Search for the cell housing the specified text and yield its [x, y] center coordinate. 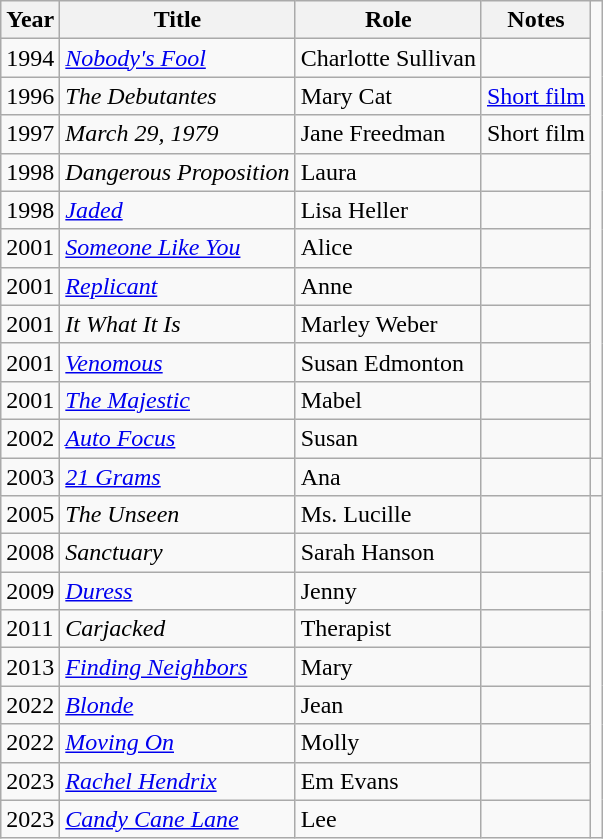
Mary Cat [388, 96]
2003 [30, 477]
It What It Is [178, 324]
Replicant [178, 286]
Auto Focus [178, 438]
2013 [30, 667]
Jean [388, 705]
Jaded [178, 210]
Rachel Hendrix [178, 781]
Alice [388, 248]
Mary [388, 667]
Laura [388, 172]
Mabel [388, 400]
Candy Cane Lane [178, 819]
Ms. Lucille [388, 515]
2009 [30, 591]
Ana [388, 477]
Venomous [178, 362]
Charlotte Sullivan [388, 58]
Dangerous Proposition [178, 172]
Susan [388, 438]
The Debutantes [178, 96]
Molly [388, 743]
Notes [536, 20]
2011 [30, 629]
Duress [178, 591]
Susan Edmonton [388, 362]
2002 [30, 438]
1994 [30, 58]
Jenny [388, 591]
Sarah Hanson [388, 553]
2005 [30, 515]
Title [178, 20]
1996 [30, 96]
Lee [388, 819]
The Unseen [178, 515]
Year [30, 20]
21 Grams [178, 477]
Someone Like You [178, 248]
1997 [30, 134]
Nobody's Fool [178, 58]
The Majestic [178, 400]
Moving On [178, 743]
Carjacked [178, 629]
Finding Neighbors [178, 667]
2008 [30, 553]
Lisa Heller [388, 210]
Marley Weber [388, 324]
Anne [388, 286]
Em Evans [388, 781]
Blonde [178, 705]
Therapist [388, 629]
Sanctuary [178, 553]
March 29, 1979 [178, 134]
Role [388, 20]
Jane Freedman [388, 134]
